Find where the given text appears and provide that cell's center as (x, y) coordinate. 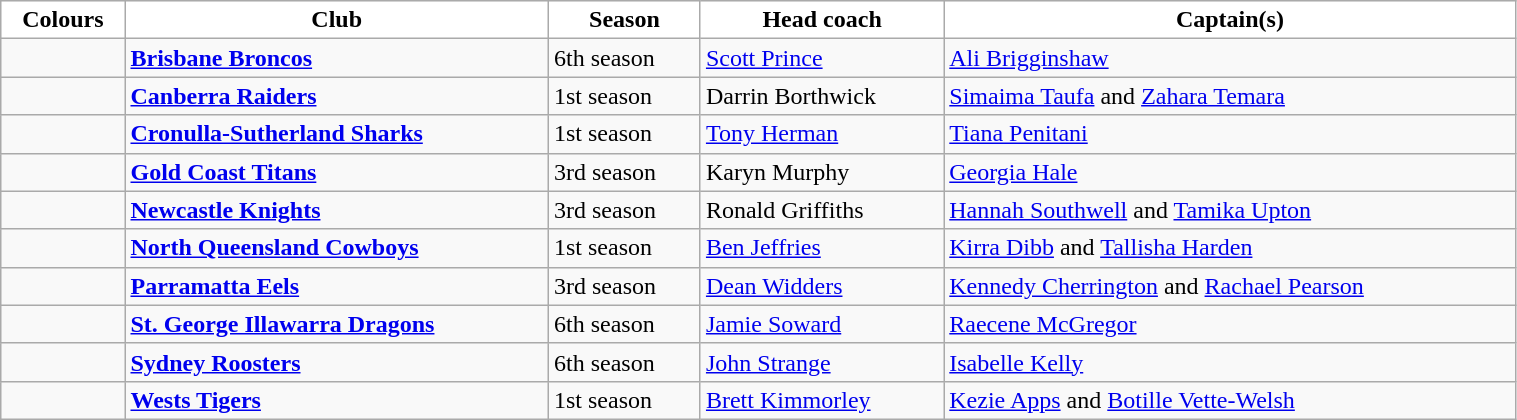
Tony Herman (822, 134)
John Strange (822, 362)
Jamie Soward (822, 324)
Parramatta Eels (336, 286)
Club (336, 20)
Captain(s) (1230, 20)
Brisbane Broncos (336, 58)
Season (624, 20)
Canberra Raiders (336, 96)
Newcastle Knights (336, 210)
Head coach (822, 20)
North Queensland Cowboys (336, 248)
Kezie Apps and Botille Vette-Welsh (1230, 400)
Kirra Dibb and Tallisha Harden (1230, 248)
Raecene McGregor (1230, 324)
Cronulla-Sutherland Sharks (336, 134)
Gold Coast Titans (336, 172)
Sydney Roosters (336, 362)
Kennedy Cherrington and Rachael Pearson (1230, 286)
Colours (63, 20)
Wests Tigers (336, 400)
Scott Prince (822, 58)
Simaima Taufa and Zahara Temara (1230, 96)
Ben Jeffries (822, 248)
Georgia Hale (1230, 172)
Dean Widders (822, 286)
Isabelle Kelly (1230, 362)
Brett Kimmorley (822, 400)
Hannah Southwell and Tamika Upton (1230, 210)
St. George Illawarra Dragons (336, 324)
Ronald Griffiths (822, 210)
Darrin Borthwick (822, 96)
Ali Brigginshaw (1230, 58)
Karyn Murphy (822, 172)
Tiana Penitani (1230, 134)
